Determine the [x, y] coordinate at the center of the cell enclosing the given text.  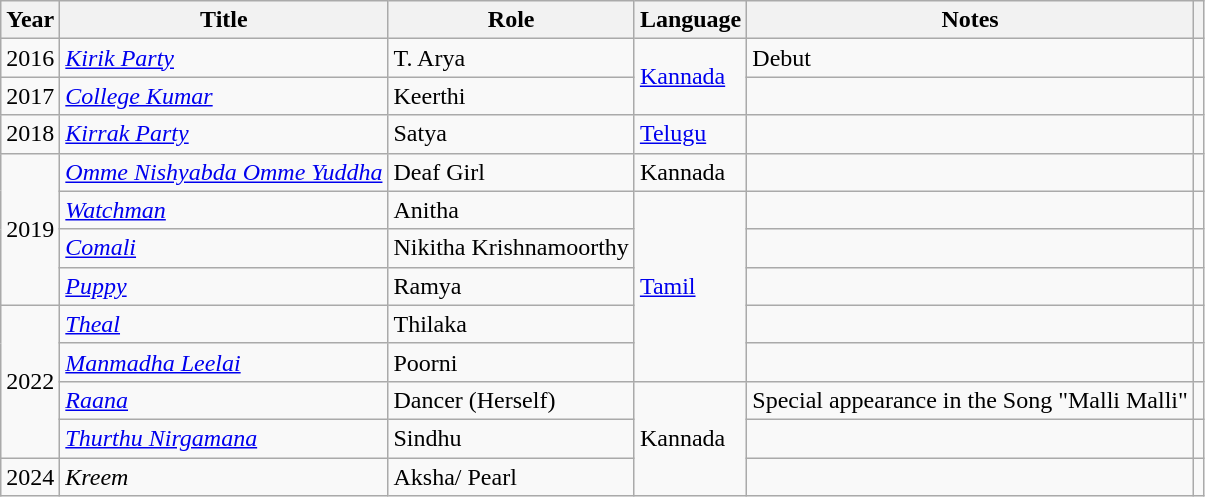
Comali [224, 248]
2024 [30, 477]
Watchman [224, 210]
Tamil [690, 286]
Title [224, 20]
2017 [30, 96]
Thurthu Nirgamana [224, 438]
Aksha/ Pearl [511, 477]
T. Arya [511, 58]
Language [690, 20]
Raana [224, 400]
Anitha [511, 210]
2018 [30, 134]
Year [30, 20]
Debut [970, 58]
Notes [970, 20]
Kreem [224, 477]
2022 [30, 381]
College Kumar [224, 96]
Nikitha Krishnamoorthy [511, 248]
Dancer (Herself) [511, 400]
Poorni [511, 362]
Thilaka [511, 324]
Special appearance in the Song "Malli Malli" [970, 400]
Role [511, 20]
Satya [511, 134]
Manmadha Leelai [224, 362]
Kirrak Party [224, 134]
Keerthi [511, 96]
2016 [30, 58]
2019 [30, 229]
Sindhu [511, 438]
Deaf Girl [511, 172]
Theal [224, 324]
Omme Nishyabda Omme Yuddha [224, 172]
Telugu [690, 134]
Puppy [224, 286]
Ramya [511, 286]
Kirik Party [224, 58]
